Detect which cell encompasses the target text, then output its [x, y] center coordinate. 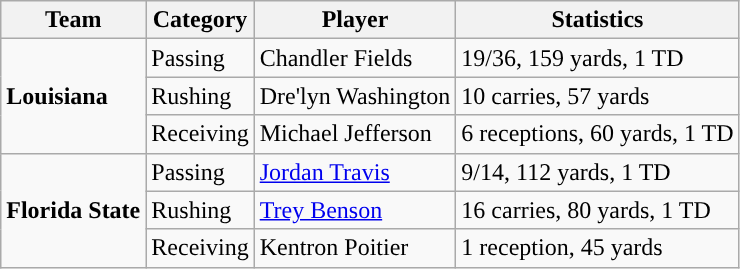
Louisiana [74, 96]
Statistics [598, 20]
9/14, 112 yards, 1 TD [598, 172]
16 carries, 80 yards, 1 TD [598, 210]
Kentron Poitier [355, 248]
6 receptions, 60 yards, 1 TD [598, 134]
Michael Jefferson [355, 134]
Player [355, 20]
Trey Benson [355, 210]
Team [74, 20]
Florida State [74, 210]
1 reception, 45 yards [598, 248]
Dre'lyn Washington [355, 96]
19/36, 159 yards, 1 TD [598, 58]
Jordan Travis [355, 172]
Category [200, 20]
Chandler Fields [355, 58]
10 carries, 57 yards [598, 96]
